For the text-containing cell, return its midpoint in (X, Y) coordinate format. 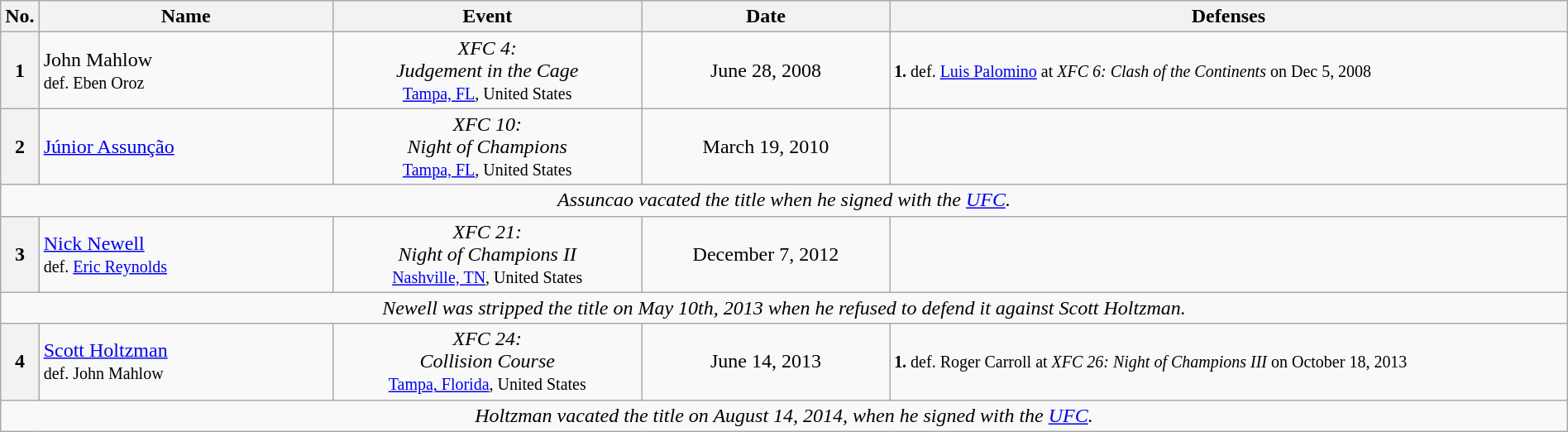
Defenses (1229, 17)
3 (20, 254)
Name (185, 17)
Júnior Assunção (185, 146)
XFC 10:Night of ChampionsTampa, FL, United States (487, 146)
December 7, 2012 (766, 254)
1. def. Roger Carroll at XFC 26: Night of Champions III on October 18, 2013 (1229, 362)
March 19, 2010 (766, 146)
XFC 21:Night of Champions IINashville, TN, United States (487, 254)
June 14, 2013 (766, 362)
XFC 24:Collision CourseTampa, Florida, United States (487, 362)
John Mahlowdef. Eben Oroz (185, 70)
Date (766, 17)
1. def. Luis Palomino at XFC 6: Clash of the Continents on Dec 5, 2008 (1229, 70)
June 28, 2008 (766, 70)
Assuncao vacated the title when he signed with the UFC. (784, 200)
1 (20, 70)
Event (487, 17)
Nick Newelldef. Eric Reynolds (185, 254)
4 (20, 362)
Holtzman vacated the title on August 14, 2014, when he signed with the UFC. (784, 415)
Scott Holtzmandef. John Mahlow (185, 362)
2 (20, 146)
XFC 4:Judgement in the CageTampa, FL, United States (487, 70)
No. (20, 17)
Newell was stripped the title on May 10th, 2013 when he refused to defend it against Scott Holtzman. (784, 308)
